For the text-containing cell, return its midpoint in (x, y) coordinate format. 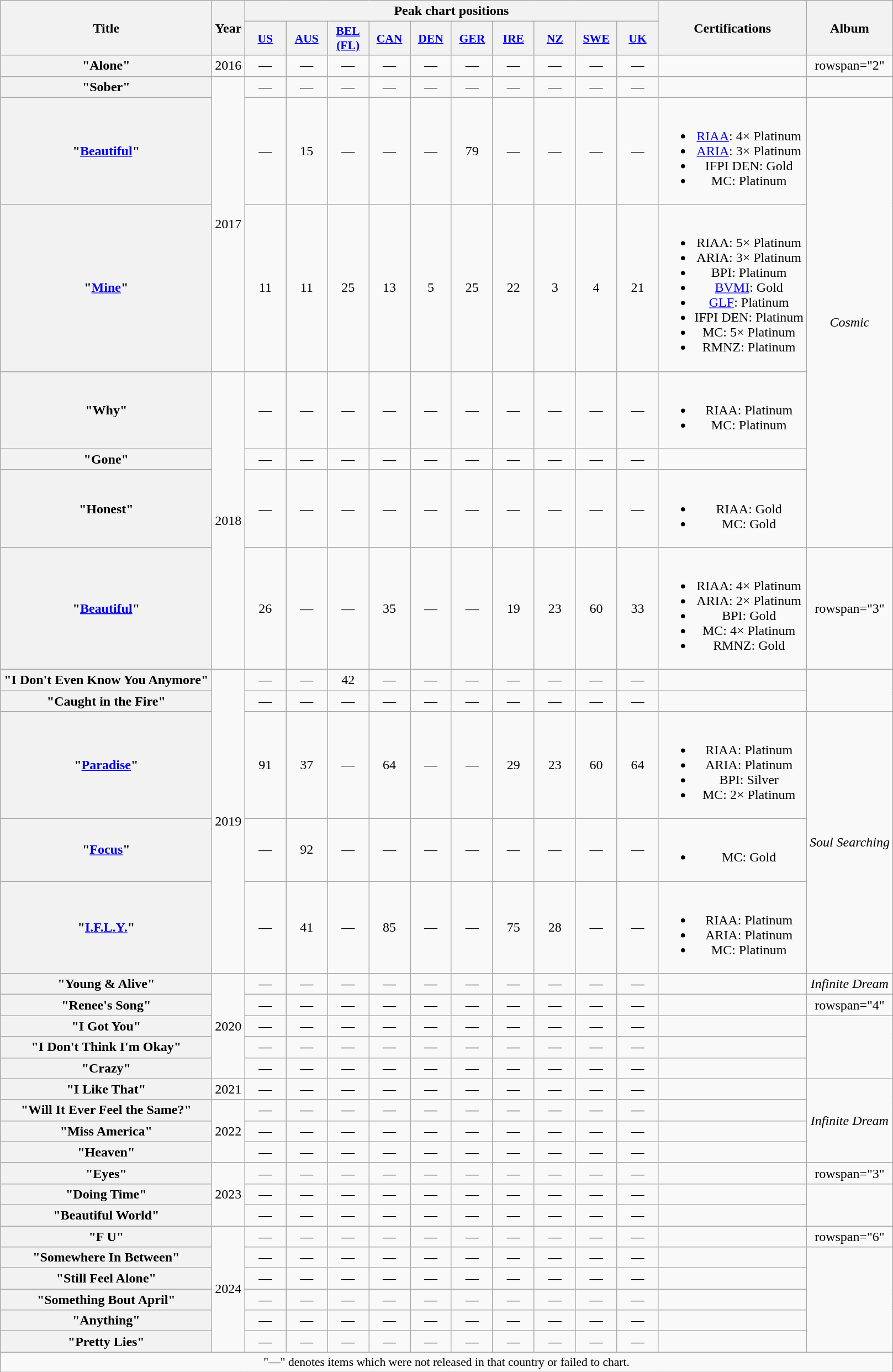
2017 (229, 224)
SWE (596, 39)
CAN (390, 39)
13 (390, 288)
"Honest" (106, 508)
41 (307, 927)
2021 (229, 1089)
Cosmic (849, 322)
"Young & Alive" (106, 984)
"I.F.L.Y." (106, 927)
DEN (431, 39)
Album (849, 28)
RIAA: PlatinumARIA: PlatinumMC: Platinum (732, 927)
"I Got You" (106, 1026)
US (265, 39)
37 (307, 765)
91 (265, 765)
"Crazy" (106, 1068)
33 (637, 608)
2016 (229, 66)
3 (554, 288)
BEL(FL) (348, 39)
RIAA: 4× PlatinumARIA: 2× PlatinumBPI: GoldMC: 4× PlatinumRMNZ: Gold (732, 608)
RIAA: GoldMC: Gold (732, 508)
AUS (307, 39)
2018 (229, 521)
85 (390, 927)
19 (514, 608)
MC: Gold (732, 850)
Soul Searching (849, 843)
Title (106, 28)
NZ (554, 39)
2022 (229, 1131)
"Paradise" (106, 765)
"Focus" (106, 850)
Year (229, 28)
29 (514, 765)
"Still Feel Alone" (106, 1279)
92 (307, 850)
Peak chart positions (452, 11)
"Will It Ever Feel the Same?" (106, 1110)
79 (472, 151)
15 (307, 151)
"Caught in the Fire" (106, 701)
"Something Bout April" (106, 1300)
rowspan="6" (849, 1236)
"Pretty Lies" (106, 1342)
"Anything" (106, 1321)
rowspan="2" (849, 66)
UK (637, 39)
"Sober" (106, 87)
22 (514, 288)
GER (472, 39)
RIAA: PlatinumARIA: PlatinumBPI: SilverMC: 2× Platinum (732, 765)
Certifications (732, 28)
21 (637, 288)
26 (265, 608)
"Alone" (106, 66)
"Beautiful World" (106, 1215)
"Miss America" (106, 1131)
"Renee's Song" (106, 1005)
35 (390, 608)
"—" denotes items which were not released in that country or failed to chart. (447, 1362)
2024 (229, 1289)
rowspan="4" (849, 1005)
"I Don't Think I'm Okay" (106, 1047)
5 (431, 288)
"I Like That" (106, 1089)
"Eyes" (106, 1173)
28 (554, 927)
"Gone" (106, 459)
2019 (229, 821)
"I Don't Even Know You Anymore" (106, 680)
RIAA: 5× PlatinumARIA: 3× PlatinumBPI: PlatinumBVMI: GoldGLF: PlatinumIFPI DEN: PlatinumMC: 5× PlatinumRMNZ: Platinum (732, 288)
2020 (229, 1026)
"Mine" (106, 288)
"Heaven" (106, 1152)
2023 (229, 1194)
"F U" (106, 1236)
75 (514, 927)
"Somewhere In Between" (106, 1258)
IRE (514, 39)
"Why" (106, 410)
RIAA: 4× PlatinumARIA: 3× PlatinumIFPI DEN: GoldMC: Platinum (732, 151)
4 (596, 288)
"Doing Time" (106, 1194)
42 (348, 680)
RIAA: PlatinumMC: Platinum (732, 410)
